Provide the [X, Y] coordinate of the cell's center where the given text is located.  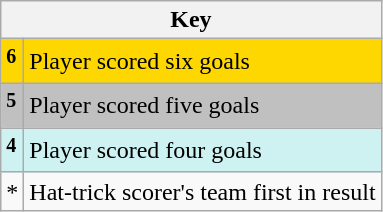
* [12, 191]
Key [191, 20]
5 [12, 106]
Player scored six goals [202, 62]
6 [12, 62]
Player scored five goals [202, 106]
4 [12, 150]
Player scored four goals [202, 150]
Hat-trick scorer's team first in result [202, 191]
